For the text-containing cell, return its midpoint in [X, Y] coordinate format. 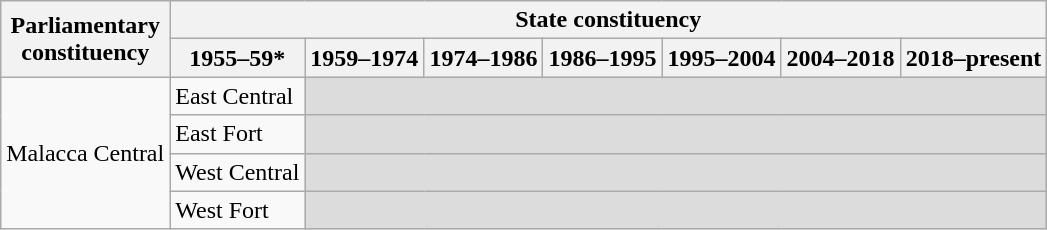
Parliamentaryconstituency [86, 39]
Malacca Central [86, 153]
West Fort [238, 210]
2018–present [974, 58]
2004–2018 [840, 58]
State constituency [608, 20]
East Fort [238, 134]
1974–1986 [484, 58]
East Central [238, 96]
1955–59* [238, 58]
West Central [238, 172]
1995–2004 [722, 58]
1959–1974 [364, 58]
1986–1995 [602, 58]
